Output the (X, Y) coordinate of the center of the cell containing the given text.  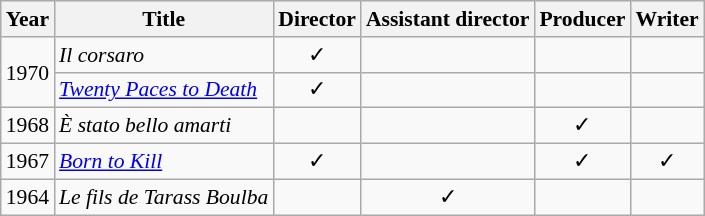
Born to Kill (164, 162)
È stato bello amarti (164, 126)
Title (164, 19)
Twenty Paces to Death (164, 90)
1967 (28, 162)
Year (28, 19)
Le fils de Tarass Boulba (164, 197)
1964 (28, 197)
1968 (28, 126)
Assistant director (448, 19)
Il corsaro (164, 55)
Producer (582, 19)
Director (317, 19)
Writer (666, 19)
1970 (28, 72)
